Provide the [X, Y] coordinate of the cell's center where the given text is located.  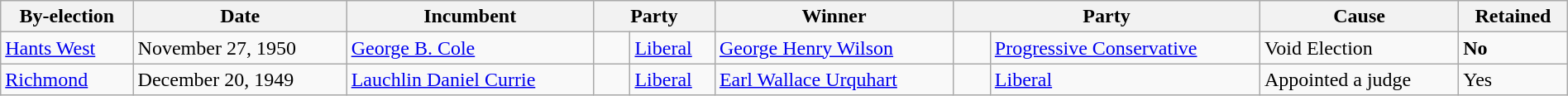
Winner [834, 17]
November 27, 1950 [240, 48]
George Henry Wilson [834, 48]
Hants West [67, 48]
George B. Cole [470, 48]
Date [240, 17]
Richmond [67, 79]
Void Election [1359, 48]
No [1513, 48]
Lauchlin Daniel Currie [470, 79]
Appointed a judge [1359, 79]
Cause [1359, 17]
December 20, 1949 [240, 79]
Progressive Conservative [1125, 48]
Earl Wallace Urquhart [834, 79]
Yes [1513, 79]
By-election [67, 17]
Incumbent [470, 17]
Retained [1513, 17]
